Extract the [X, Y] coordinate from the center of the cell holding the provided text.  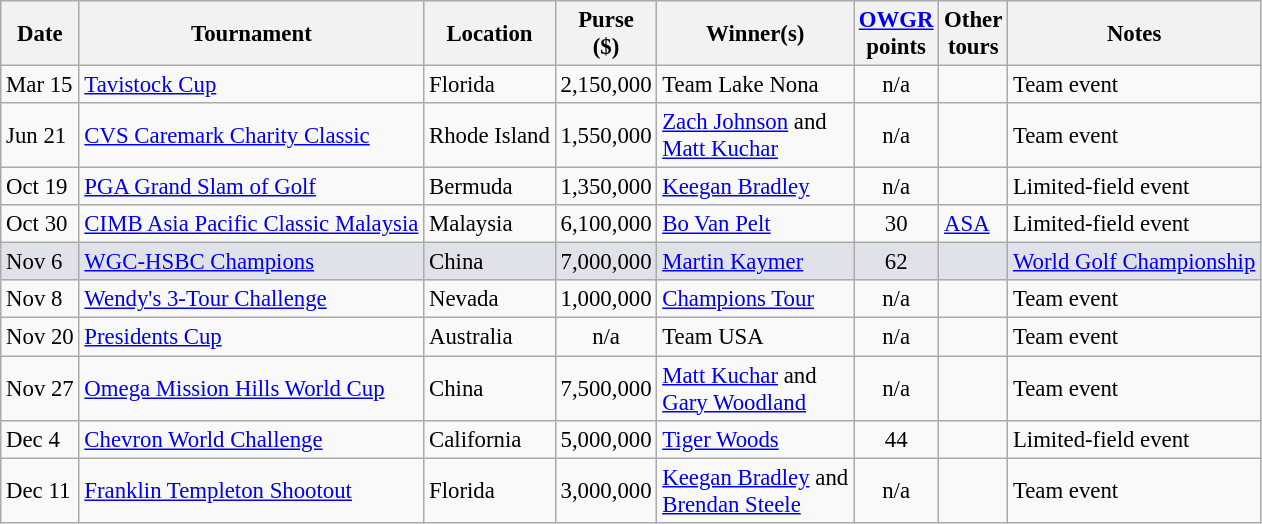
Tavistock Cup [252, 85]
Date [40, 34]
7,500,000 [606, 388]
California [490, 439]
5,000,000 [606, 439]
Nov 27 [40, 388]
Team USA [756, 337]
World Golf Championship [1134, 262]
2,150,000 [606, 85]
CIMB Asia Pacific Classic Malaysia [252, 224]
Rhode Island [490, 136]
Omega Mission Hills World Cup [252, 388]
OWGRpoints [896, 34]
1,350,000 [606, 187]
Team Lake Nona [756, 85]
Champions Tour [756, 299]
Chevron World Challenge [252, 439]
ASA [974, 224]
PGA Grand Slam of Golf [252, 187]
Bermuda [490, 187]
Nevada [490, 299]
Dec 11 [40, 490]
WGC-HSBC Champions [252, 262]
Othertours [974, 34]
1,550,000 [606, 136]
Matt Kuchar and Gary Woodland [756, 388]
Mar 15 [40, 85]
6,100,000 [606, 224]
Jun 21 [40, 136]
30 [896, 224]
Oct 30 [40, 224]
Nov 8 [40, 299]
44 [896, 439]
Keegan Bradley and Brendan Steele [756, 490]
Malaysia [490, 224]
62 [896, 262]
Notes [1134, 34]
1,000,000 [606, 299]
Oct 19 [40, 187]
Winner(s) [756, 34]
Nov 6 [40, 262]
Location [490, 34]
Tiger Woods [756, 439]
Martin Kaymer [756, 262]
Franklin Templeton Shootout [252, 490]
Tournament [252, 34]
Zach Johnson and Matt Kuchar [756, 136]
Wendy's 3-Tour Challenge [252, 299]
Presidents Cup [252, 337]
Bo Van Pelt [756, 224]
CVS Caremark Charity Classic [252, 136]
Keegan Bradley [756, 187]
7,000,000 [606, 262]
Dec 4 [40, 439]
Australia [490, 337]
Nov 20 [40, 337]
Purse($) [606, 34]
3,000,000 [606, 490]
